Provide the [x, y] coordinate of the cell's center where the given text is located.  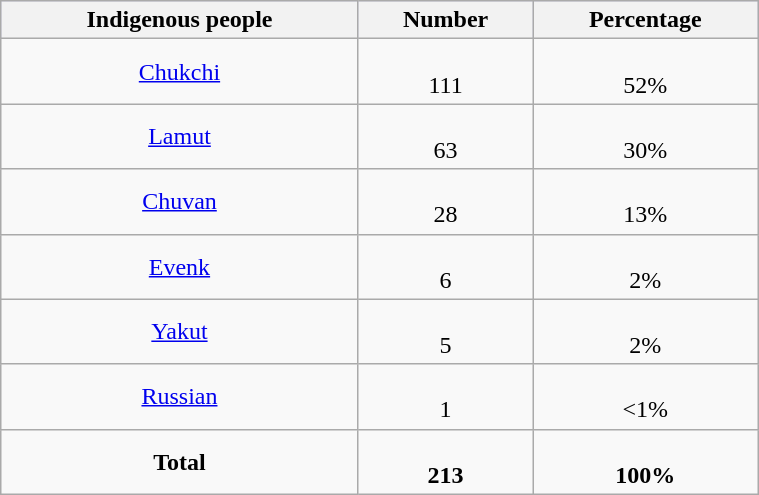
52% [646, 72]
28 [446, 202]
6 [446, 266]
213 [446, 462]
Chuvan [180, 202]
100% [646, 462]
30% [646, 136]
<1% [646, 396]
Number [446, 20]
13% [646, 202]
Total [180, 462]
1 [446, 396]
63 [446, 136]
Evenk [180, 266]
Percentage [646, 20]
Indigenous people [180, 20]
111 [446, 72]
Russian [180, 396]
Chukchi [180, 72]
Yakut [180, 332]
Lamut [180, 136]
5 [446, 332]
